Search for the cell housing the specified text and yield its (X, Y) center coordinate. 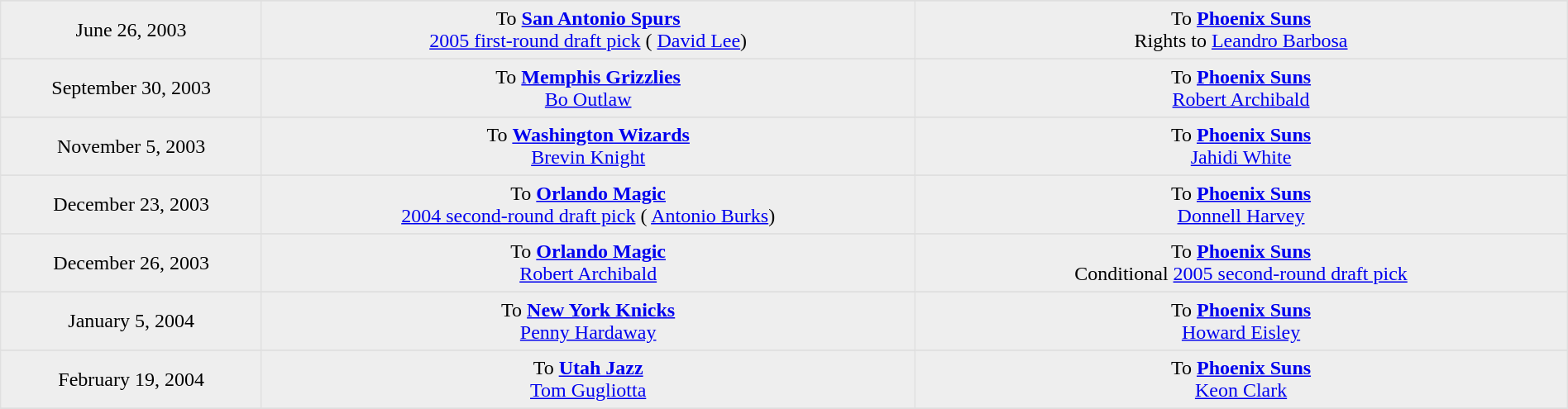
To Phoenix Suns Robert Archibald (1241, 88)
To Phoenix SunsConditional 2005 second-round draft pick (1241, 263)
To Washington Wizards Brevin Knight (587, 146)
To Phoenix Suns Howard Eisley (1241, 321)
September 30, 2003 (131, 88)
To Phoenix SunsRights to Leandro Barbosa (1241, 30)
To San Antonio Spurs2005 first-round draft pick ( David Lee) (587, 30)
February 19, 2004 (131, 379)
To New York Knicks Penny Hardaway (587, 321)
November 5, 2003 (131, 146)
June 26, 2003 (131, 30)
To Utah Jazz Tom Gugliotta (587, 379)
December 26, 2003 (131, 263)
To Memphis Grizzlies Bo Outlaw (587, 88)
To Orlando Magic2004 second-round draft pick ( Antonio Burks) (587, 204)
January 5, 2004 (131, 321)
To Phoenix Suns Donnell Harvey (1241, 204)
To Phoenix Suns Keon Clark (1241, 379)
To Phoenix Suns Jahidi White (1241, 146)
December 23, 2003 (131, 204)
To Orlando Magic Robert Archibald (587, 263)
